Output the [x, y] coordinate of the center of the cell containing the given text.  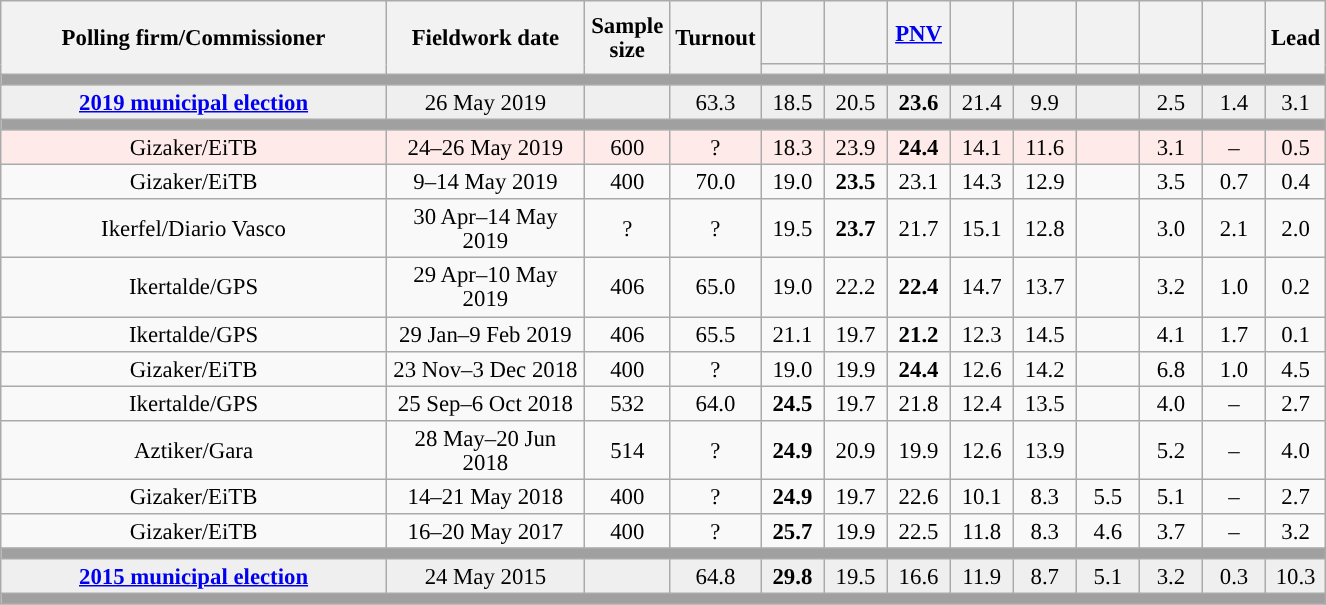
Polling firm/Commissioner [194, 38]
26 May 2019 [485, 102]
1.4 [1234, 102]
18.3 [792, 148]
4.1 [1170, 334]
0.4 [1296, 182]
Aztiker/Gara [194, 450]
0.2 [1296, 288]
11.6 [1044, 148]
25 Sep–6 Oct 2018 [485, 404]
12.3 [982, 334]
11.9 [982, 576]
20.9 [856, 450]
30 Apr–14 May 2019 [485, 230]
2019 municipal election [194, 102]
Sample size [627, 38]
13.9 [1044, 450]
4.6 [1108, 532]
18.5 [792, 102]
21.4 [982, 102]
3.0 [1170, 230]
15.1 [982, 230]
0.3 [1234, 576]
21.1 [792, 334]
29.8 [792, 576]
14.2 [1044, 368]
5.2 [1170, 450]
23 Nov–3 Dec 2018 [485, 368]
70.0 [716, 182]
22.6 [918, 496]
4.5 [1296, 368]
24 May 2015 [485, 576]
600 [627, 148]
0.5 [1296, 148]
6.8 [1170, 368]
23.9 [856, 148]
1.7 [1234, 334]
64.0 [716, 404]
12.4 [982, 404]
22.5 [918, 532]
63.3 [716, 102]
11.8 [982, 532]
5.5 [1108, 496]
24–26 May 2019 [485, 148]
23.5 [856, 182]
532 [627, 404]
16.6 [918, 576]
14–21 May 2018 [485, 496]
514 [627, 450]
12.9 [1044, 182]
29 Jan–9 Feb 2019 [485, 334]
12.8 [1044, 230]
Turnout [716, 38]
2.0 [1296, 230]
9–14 May 2019 [485, 182]
14.7 [982, 288]
2.1 [1234, 230]
Lead [1296, 38]
28 May–20 Jun 2018 [485, 450]
3.7 [1170, 532]
21.8 [918, 404]
0.7 [1234, 182]
Ikerfel/Diario Vasco [194, 230]
10.3 [1296, 576]
23.7 [856, 230]
9.9 [1044, 102]
Fieldwork date [485, 38]
22.2 [856, 288]
65.5 [716, 334]
22.4 [918, 288]
14.3 [982, 182]
23.6 [918, 102]
8.7 [1044, 576]
16–20 May 2017 [485, 532]
14.5 [1044, 334]
14.1 [982, 148]
3.5 [1170, 182]
10.1 [982, 496]
24.5 [792, 404]
25.7 [792, 532]
21.2 [918, 334]
64.8 [716, 576]
0.1 [1296, 334]
2015 municipal election [194, 576]
2.5 [1170, 102]
20.5 [856, 102]
29 Apr–10 May 2019 [485, 288]
PNV [918, 32]
65.0 [716, 288]
21.7 [918, 230]
13.5 [1044, 404]
13.7 [1044, 288]
23.1 [918, 182]
